Identify which cell holds the provided text, then report its [x, y] central coordinate. 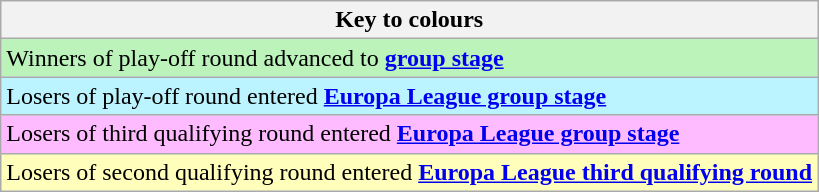
Losers of second qualifying round entered Europa League third qualifying round [410, 172]
Key to colours [410, 20]
Losers of play-off round entered Europa League group stage [410, 96]
Losers of third qualifying round entered Europa League group stage [410, 134]
Winners of play-off round advanced to group stage [410, 58]
